Detect which cell encompasses the target text, then output its [X, Y] center coordinate. 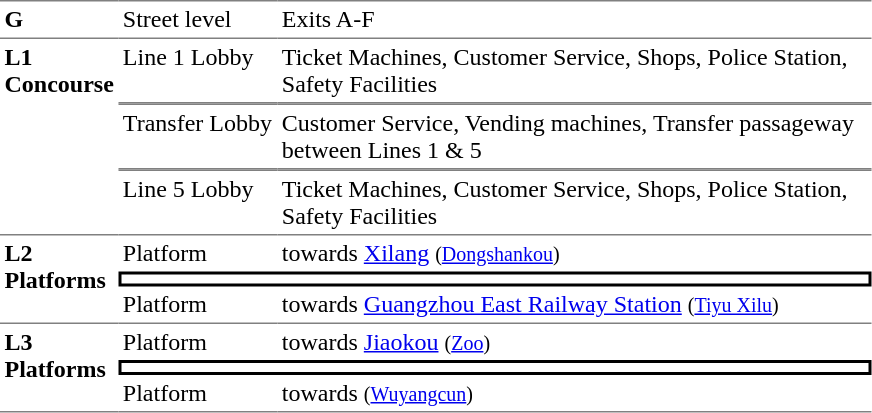
Exits A-F [574, 19]
L2Platforms [59, 280]
L1Concourse [59, 137]
towards Guangzhou East Railway Station (Tiyu Xilu) [574, 305]
Street level [198, 19]
L3Platforms [59, 368]
Line 1 Lobby [198, 71]
Transfer Lobby [198, 137]
towards (Wuyangcun) [574, 394]
Line 5 Lobby [198, 203]
Customer Service, Vending machines, Transfer passageway between Lines 1 & 5 [574, 137]
towards Jiaokou (Zoo) [574, 342]
towards Xilang (Dongshankou) [574, 254]
G [59, 19]
